Output the [x, y] coordinate of the center of the cell containing the given text.  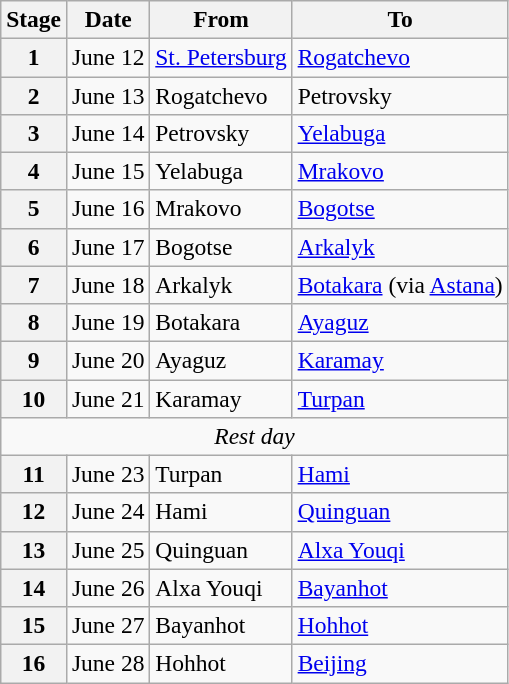
8 [34, 322]
Beijing [400, 663]
June 21 [108, 398]
June 16 [108, 209]
Botakara [221, 322]
10 [34, 398]
15 [34, 625]
June 27 [108, 625]
3 [34, 133]
June 28 [108, 663]
Stage [34, 19]
June 19 [108, 322]
Date [108, 19]
June 23 [108, 474]
To [400, 19]
4 [34, 171]
16 [34, 663]
June 13 [108, 95]
9 [34, 360]
12 [34, 512]
2 [34, 95]
5 [34, 209]
June 26 [108, 588]
From [221, 19]
6 [34, 247]
June 17 [108, 247]
June 12 [108, 57]
7 [34, 285]
June 20 [108, 360]
14 [34, 588]
June 24 [108, 512]
June 15 [108, 171]
Rest day [254, 436]
June 18 [108, 285]
13 [34, 550]
June 14 [108, 133]
St. Petersburg [221, 57]
1 [34, 57]
Botakara (via Astana) [400, 285]
11 [34, 474]
June 25 [108, 550]
